From the cell containing the given text, extract its center point as (x, y) coordinate. 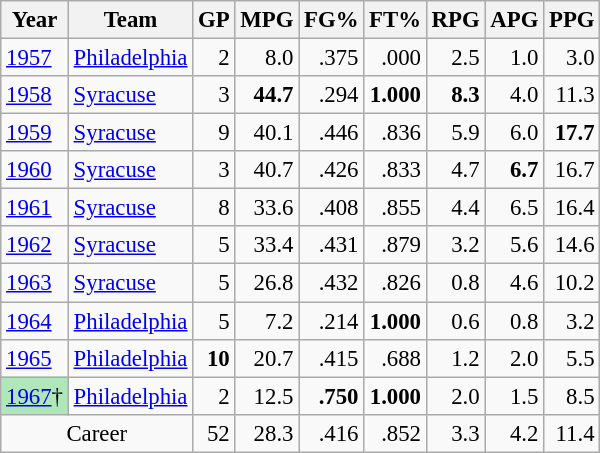
3.0 (572, 58)
.426 (332, 170)
.375 (332, 58)
Team (130, 20)
1965 (35, 358)
.826 (396, 283)
FG% (332, 20)
.855 (396, 208)
2.5 (456, 58)
Year (35, 20)
17.7 (572, 133)
40.1 (267, 133)
8.5 (572, 396)
28.3 (267, 433)
1.0 (514, 58)
52 (214, 433)
.836 (396, 133)
1.2 (456, 358)
16.7 (572, 170)
4.0 (514, 95)
6.7 (514, 170)
3.3 (456, 433)
1957 (35, 58)
5.5 (572, 358)
1961 (35, 208)
.688 (396, 358)
1962 (35, 245)
.833 (396, 170)
44.7 (267, 95)
.408 (332, 208)
1959 (35, 133)
4.2 (514, 433)
6.5 (514, 208)
.000 (396, 58)
8.0 (267, 58)
33.4 (267, 245)
26.8 (267, 283)
6.0 (514, 133)
MPG (267, 20)
RPG (456, 20)
4.6 (514, 283)
16.4 (572, 208)
GP (214, 20)
.416 (332, 433)
20.7 (267, 358)
1964 (35, 321)
10.2 (572, 283)
.446 (332, 133)
.432 (332, 283)
8 (214, 208)
0.6 (456, 321)
4.7 (456, 170)
.294 (332, 95)
5.9 (456, 133)
12.5 (267, 396)
4.4 (456, 208)
40.7 (267, 170)
.415 (332, 358)
.750 (332, 396)
APG (514, 20)
.431 (332, 245)
1963 (35, 283)
33.6 (267, 208)
1960 (35, 170)
14.6 (572, 245)
1.5 (514, 396)
.852 (396, 433)
11.3 (572, 95)
8.3 (456, 95)
1958 (35, 95)
9 (214, 133)
PPG (572, 20)
Career (97, 433)
5.6 (514, 245)
1967† (35, 396)
.879 (396, 245)
10 (214, 358)
7.2 (267, 321)
FT% (396, 20)
.214 (332, 321)
11.4 (572, 433)
